For the text-containing cell, return its midpoint in [x, y] coordinate format. 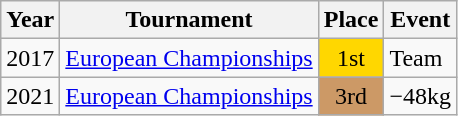
2017 [30, 58]
−48kg [420, 96]
Team [420, 58]
3rd [351, 96]
Place [351, 20]
Tournament [189, 20]
Event [420, 20]
Year [30, 20]
2021 [30, 96]
1st [351, 58]
